Capture the cell that displays the provided text and extract its (x, y) central coordinate. 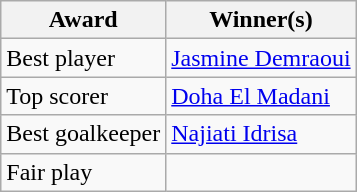
Top scorer (84, 96)
Winner(s) (261, 20)
Najiati Idrisa (261, 134)
Doha El Madani (261, 96)
Best goalkeeper (84, 134)
Fair play (84, 172)
Best player (84, 58)
Jasmine Demraoui (261, 58)
Award (84, 20)
